Search for the cell housing the specified text and yield its [x, y] center coordinate. 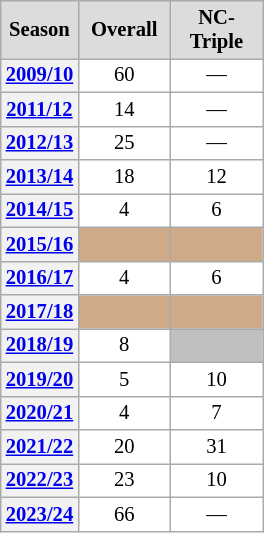
7 [216, 413]
31 [216, 447]
12 [216, 177]
NC-Triple [216, 29]
Season [40, 29]
2017/18 [40, 311]
2018/19 [40, 345]
18 [124, 177]
2013/14 [40, 177]
2020/21 [40, 413]
5 [124, 379]
2022/23 [40, 480]
14 [124, 109]
Overall [124, 29]
25 [124, 143]
2012/13 [40, 143]
8 [124, 345]
2009/10 [40, 75]
23 [124, 480]
60 [124, 75]
2015/16 [40, 244]
2019/20 [40, 379]
20 [124, 447]
2021/22 [40, 447]
2014/15 [40, 210]
2016/17 [40, 278]
2023/24 [40, 514]
2011/12 [40, 109]
66 [124, 514]
